Search for the cell housing the specified text and yield its (x, y) center coordinate. 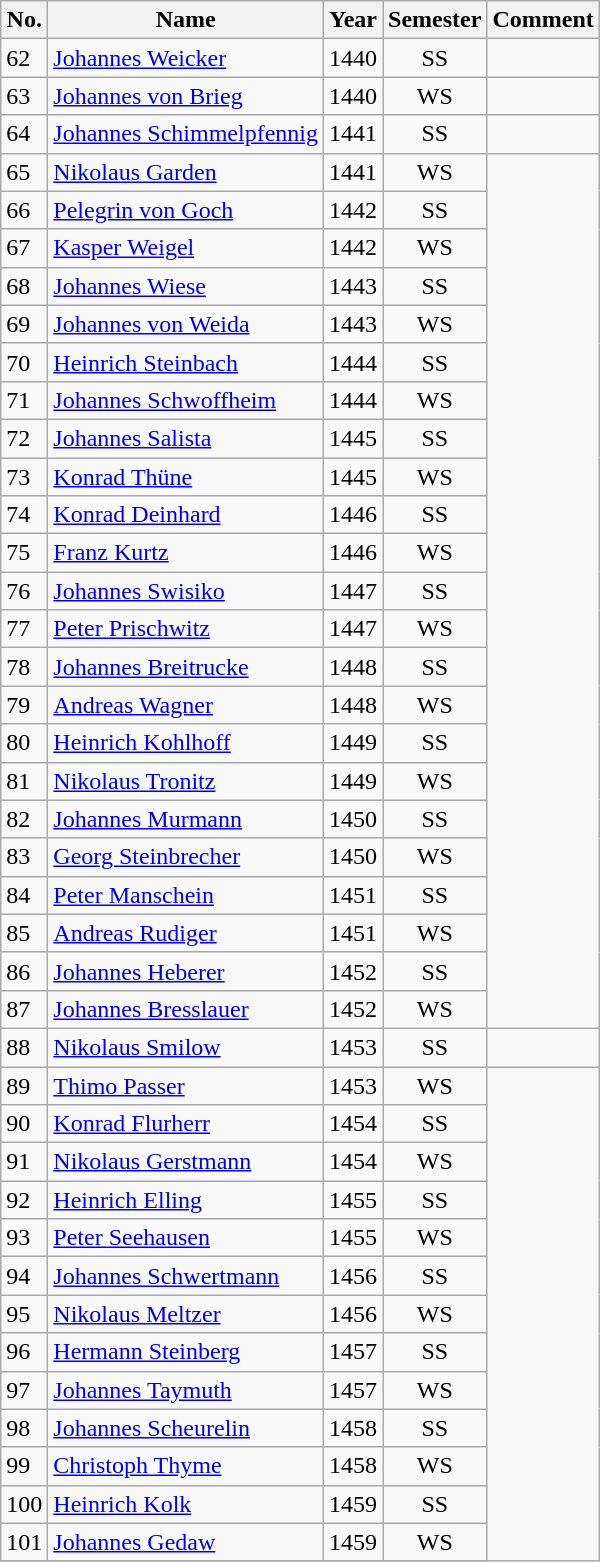
Johannes von Brieg (186, 96)
Name (186, 20)
Semester (435, 20)
Heinrich Kolk (186, 1504)
71 (24, 400)
Johannes Weicker (186, 58)
74 (24, 515)
Andreas Rudiger (186, 933)
Johannes Heberer (186, 971)
Nikolaus Meltzer (186, 1314)
89 (24, 1085)
69 (24, 324)
Peter Prischwitz (186, 629)
Johannes Schwoffheim (186, 400)
Johannes von Weida (186, 324)
99 (24, 1466)
72 (24, 438)
81 (24, 781)
65 (24, 172)
Nikolaus Gerstmann (186, 1162)
92 (24, 1200)
83 (24, 857)
88 (24, 1047)
Johannes Scheurelin (186, 1428)
Johannes Schwertmann (186, 1276)
73 (24, 477)
Kasper Weigel (186, 248)
Comment (543, 20)
Georg Steinbrecher (186, 857)
Franz Kurtz (186, 553)
67 (24, 248)
66 (24, 210)
96 (24, 1352)
Johannes Breitrucke (186, 667)
100 (24, 1504)
87 (24, 1009)
Johannes Murmann (186, 819)
Johannes Taymuth (186, 1390)
Konrad Flurherr (186, 1124)
68 (24, 286)
90 (24, 1124)
98 (24, 1428)
Hermann Steinberg (186, 1352)
Johannes Schimmelpfennig (186, 134)
78 (24, 667)
Konrad Deinhard (186, 515)
80 (24, 743)
101 (24, 1542)
Year (354, 20)
Pelegrin von Goch (186, 210)
63 (24, 96)
Johannes Salista (186, 438)
Heinrich Elling (186, 1200)
94 (24, 1276)
85 (24, 933)
Thimo Passer (186, 1085)
84 (24, 895)
Christoph Thyme (186, 1466)
62 (24, 58)
76 (24, 591)
86 (24, 971)
97 (24, 1390)
70 (24, 362)
Nikolaus Smilow (186, 1047)
Johannes Swisiko (186, 591)
77 (24, 629)
Konrad Thüne (186, 477)
Nikolaus Tronitz (186, 781)
Nikolaus Garden (186, 172)
91 (24, 1162)
Heinrich Steinbach (186, 362)
Johannes Bresslauer (186, 1009)
Johannes Wiese (186, 286)
Johannes Gedaw (186, 1542)
64 (24, 134)
No. (24, 20)
95 (24, 1314)
Peter Seehausen (186, 1238)
Heinrich Kohlhoff (186, 743)
Andreas Wagner (186, 705)
79 (24, 705)
75 (24, 553)
93 (24, 1238)
Peter Manschein (186, 895)
82 (24, 819)
